Return the (x, y) coordinate for the center point of the cell that contains the specified text.  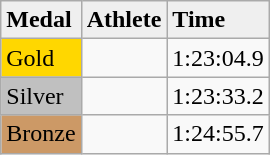
Time (218, 20)
1:23:04.9 (218, 58)
Athlete (124, 20)
1:23:33.2 (218, 96)
Gold (41, 58)
Medal (41, 20)
Silver (41, 96)
Bronze (41, 134)
1:24:55.7 (218, 134)
